Return [x, y] of the center of cell containing provided text 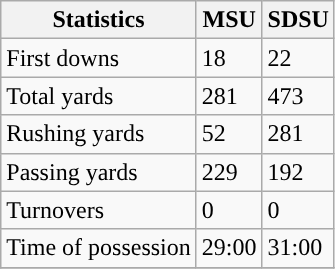
First downs [99, 58]
Rushing yards [99, 134]
MSU [229, 20]
192 [298, 172]
Time of possession [99, 248]
29:00 [229, 248]
SDSU [298, 20]
18 [229, 58]
Passing yards [99, 172]
229 [229, 172]
31:00 [298, 248]
22 [298, 58]
Total yards [99, 96]
52 [229, 134]
Turnovers [99, 210]
473 [298, 96]
Statistics [99, 20]
